Scan for the cell matching the given text and deliver its (x, y) coordinate at center. 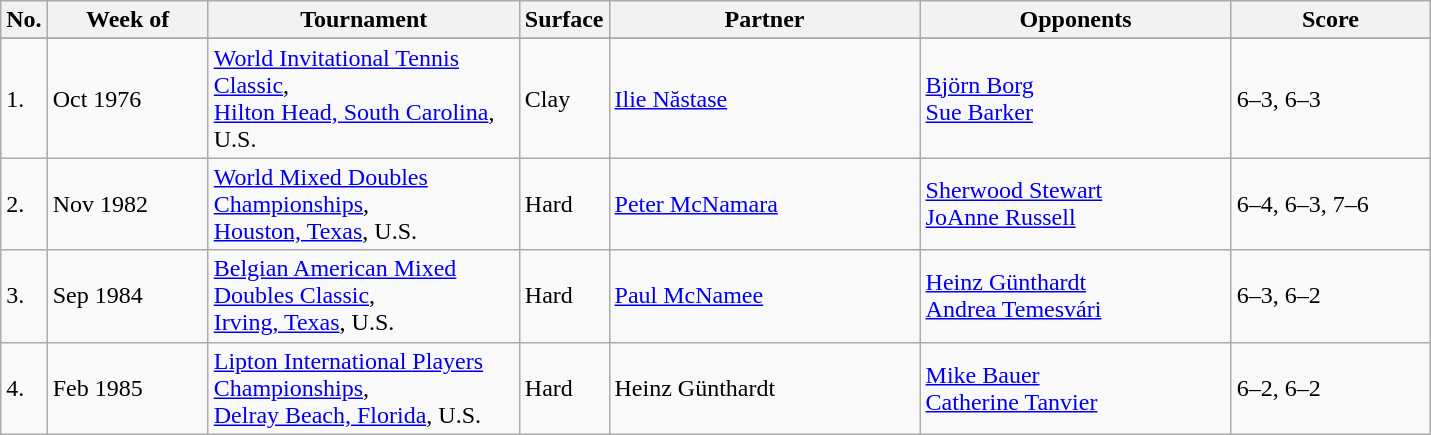
Heinz Günthardt (764, 388)
Sep 1984 (128, 296)
Oct 1976 (128, 98)
Clay (564, 98)
Score (1330, 20)
World Mixed Doubles Championships,Houston, Texas, U.S. (364, 204)
1. (24, 98)
Heinz Günthardt Andrea Temesvári (1076, 296)
Sherwood Stewart JoAnne Russell (1076, 204)
Nov 1982 (128, 204)
Tournament (364, 20)
World Invitational Tennis Classic,Hilton Head, South Carolina, U.S. (364, 98)
Partner (764, 20)
Mike Bauer Catherine Tanvier (1076, 388)
Björn Borg Sue Barker (1076, 98)
6–3, 6–3 (1330, 98)
Surface (564, 20)
Peter McNamara (764, 204)
3. (24, 296)
Week of (128, 20)
Belgian American Mixed Doubles Classic,Irving, Texas, U.S. (364, 296)
Ilie Năstase (764, 98)
Paul McNamee (764, 296)
Lipton International Players Championships,Delray Beach, Florida, U.S. (364, 388)
6–3, 6–2 (1330, 296)
Feb 1985 (128, 388)
6–2, 6–2 (1330, 388)
No. (24, 20)
2. (24, 204)
4. (24, 388)
Opponents (1076, 20)
6–4, 6–3, 7–6 (1330, 204)
